Find where the given text appears and provide that cell's center as [X, Y] coordinate. 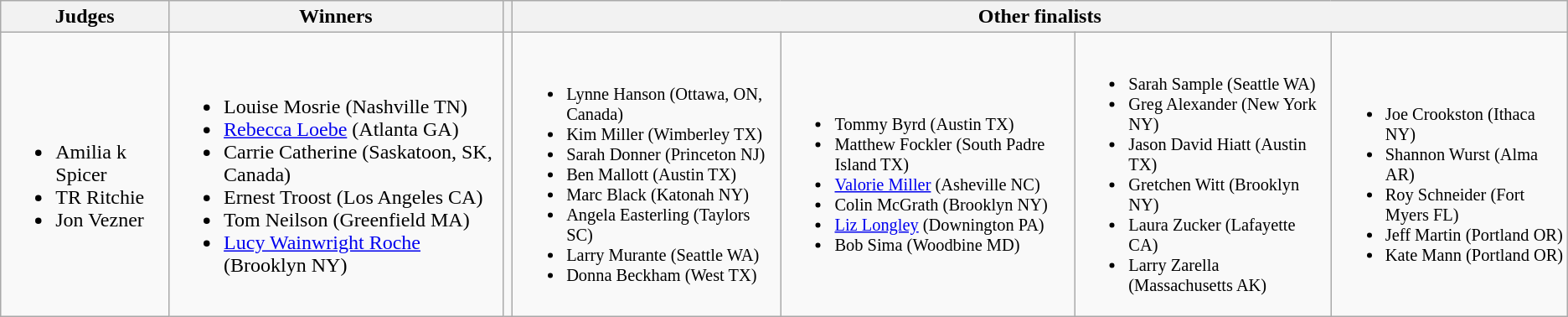
Winners [337, 17]
Judges [85, 17]
Joe Crookston (Ithaca NY)Shannon Wurst (Alma AR)Roy Schneider (Fort Myers FL)Jeff Martin (Portland OR)Kate Mann (Portland OR) [1449, 174]
Other finalists [1039, 17]
Amilia k SpicerTR RitchieJon Vezner [85, 174]
